Search for the cell housing the specified text and yield its (x, y) center coordinate. 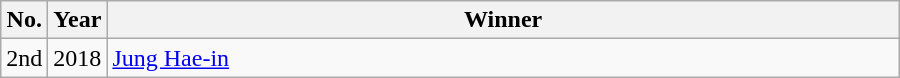
Year (78, 20)
2018 (78, 58)
No. (24, 20)
Jung Hae-in (503, 58)
2nd (24, 58)
Winner (503, 20)
